Determine the (X, Y) coordinate at the center of the cell enclosing the given text.  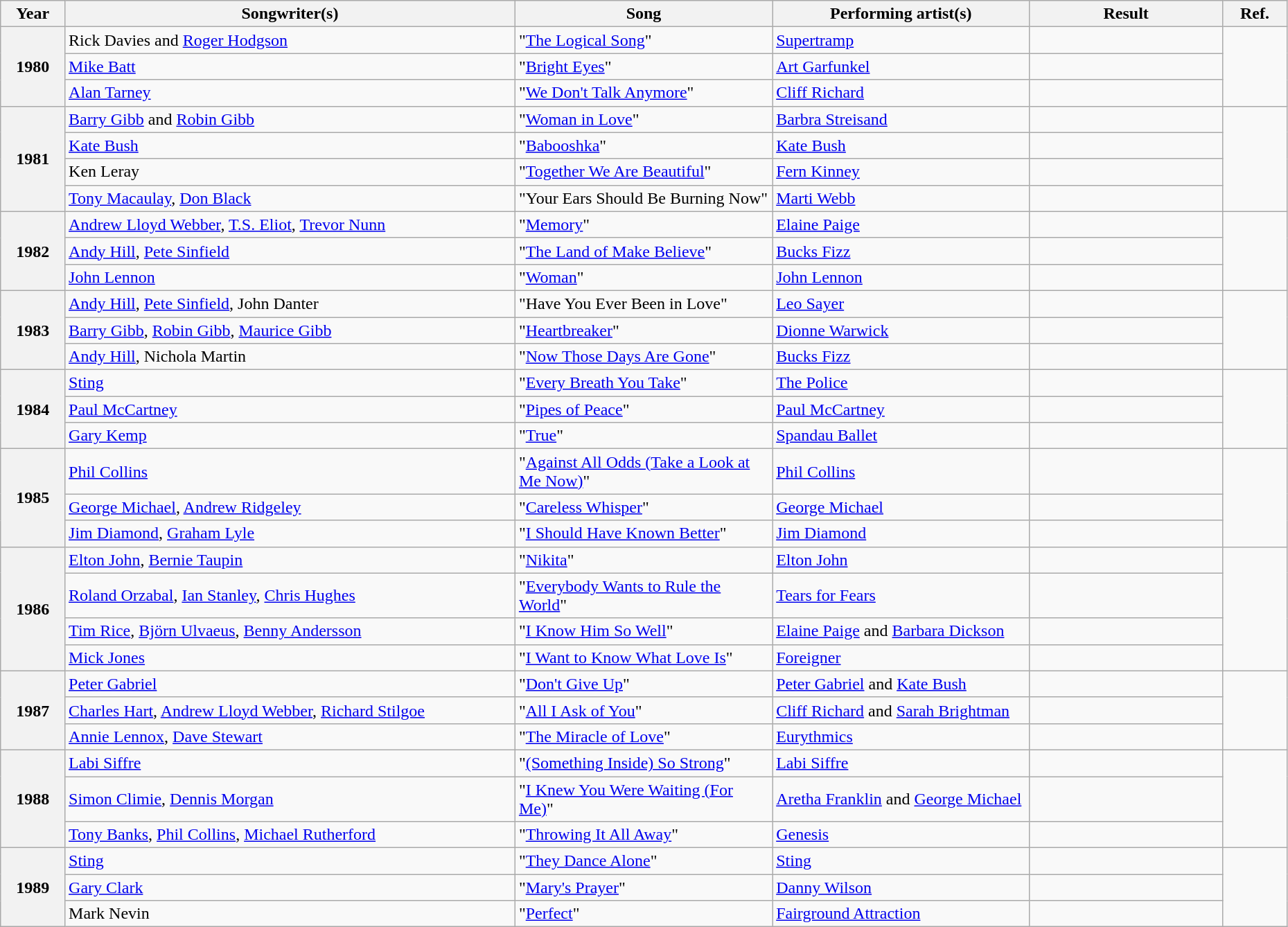
Supertramp (901, 40)
George Michael (901, 507)
Roland Orzabal, Ian Stanley, Chris Hughes (290, 596)
Elaine Paige (901, 224)
Marti Webb (901, 198)
Barry Gibb, Robin Gibb, Maurice Gibb (290, 330)
Genesis (901, 835)
Annie Lennox, Dave Stewart (290, 736)
Tony Banks, Phil Collins, Michael Rutherford (290, 835)
"I Should Have Known Better" (643, 533)
"We Don't Talk Anymore" (643, 93)
Tony Macaulay, Don Black (290, 198)
"Careless Whisper" (643, 507)
"Woman" (643, 277)
Ken Leray (290, 172)
Fern Kinney (901, 172)
Songwriter(s) (290, 14)
1984 (33, 409)
Leo Sayer (901, 303)
Simon Climie, Dennis Morgan (290, 798)
Aretha Franklin and George Michael (901, 798)
1986 (33, 608)
Elton John, Bernie Taupin (290, 560)
Performing artist(s) (901, 14)
Art Garfunkel (901, 67)
Alan Tarney (290, 93)
1981 (33, 159)
Elton John (901, 560)
"Pipes of Peace" (643, 409)
"Perfect" (643, 914)
Andy Hill, Pete Sinfield, John Danter (290, 303)
"Bright Eyes" (643, 67)
"(Something Inside) So Strong" (643, 763)
Cliff Richard and Sarah Brightman (901, 710)
"Babooshka" (643, 145)
"True" (643, 436)
"I Knew You Were Waiting (For Me)" (643, 798)
Year (33, 14)
Result (1126, 14)
"The Logical Song" (643, 40)
"Everybody Wants to Rule the World" (643, 596)
Mark Nevin (290, 914)
Ref. (1254, 14)
Rick Davies and Roger Hodgson (290, 40)
"Don't Give Up" (643, 684)
"Throwing It All Away" (643, 835)
Gary Kemp (290, 436)
"The Land of Make Believe" (643, 251)
Andrew Lloyd Webber, T.S. Eliot, Trevor Nunn (290, 224)
1988 (33, 798)
Mike Batt (290, 67)
"All I Ask of You" (643, 710)
"Memory" (643, 224)
1980 (33, 67)
1982 (33, 251)
"Mary's Prayer" (643, 888)
Barry Gibb and Robin Gibb (290, 119)
Song (643, 14)
"Nikita" (643, 560)
Mick Jones (290, 657)
Spandau Ballet (901, 436)
1989 (33, 888)
Andy Hill, Pete Sinfield (290, 251)
"The Miracle of Love" (643, 736)
Peter Gabriel (290, 684)
1985 (33, 497)
Jim Diamond (901, 533)
"Now Those Days Are Gone" (643, 357)
The Police (901, 383)
Foreigner (901, 657)
George Michael, Andrew Ridgeley (290, 507)
Elaine Paige and Barbara Dickson (901, 631)
"Against All Odds (Take a Look at Me Now)" (643, 471)
Danny Wilson (901, 888)
"I Know Him So Well" (643, 631)
"Your Ears Should Be Burning Now" (643, 198)
Fairground Attraction (901, 914)
"Every Breath You Take" (643, 383)
1983 (33, 330)
1987 (33, 710)
Andy Hill, Nichola Martin (290, 357)
"Have You Ever Been in Love" (643, 303)
Tim Rice, Björn Ulvaeus, Benny Andersson (290, 631)
Tears for Fears (901, 596)
Dionne Warwick (901, 330)
"I Want to Know What Love Is" (643, 657)
"They Dance Alone" (643, 861)
Charles Hart, Andrew Lloyd Webber, Richard Stilgoe (290, 710)
"Together We Are Beautiful" (643, 172)
"Woman in Love" (643, 119)
Gary Clark (290, 888)
Barbra Streisand (901, 119)
Peter Gabriel and Kate Bush (901, 684)
Jim Diamond, Graham Lyle (290, 533)
Cliff Richard (901, 93)
Eurythmics (901, 736)
"Heartbreaker" (643, 330)
